Capture the cell that displays the provided text and extract its [x, y] central coordinate. 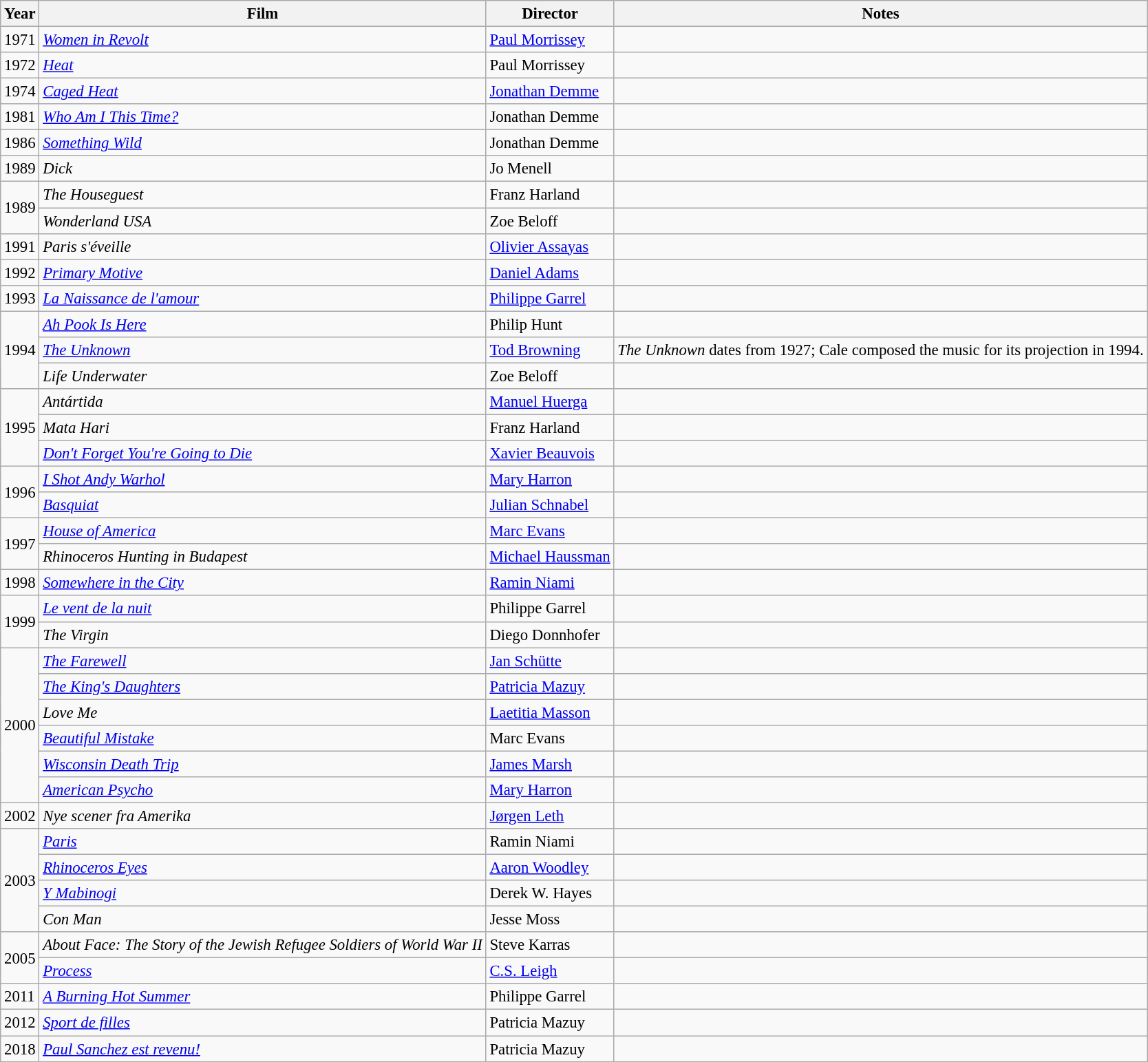
Xavier Beauvois [550, 454]
Director [550, 14]
1986 [20, 143]
Basquiat [263, 505]
Women in Revolt [263, 40]
Rhinoceros Eyes [263, 868]
The Houseguest [263, 195]
Michael Haussman [550, 557]
Jørgen Leth [550, 816]
Heat [263, 65]
Con Man [263, 920]
Diego Donnhofer [550, 635]
The Unknown [263, 350]
Jesse Moss [550, 920]
Year [20, 14]
Paris s'éveille [263, 246]
1999 [20, 622]
Derek W. Hayes [550, 893]
Jo Menell [550, 169]
2005 [20, 958]
Something Wild [263, 143]
1974 [20, 92]
1995 [20, 428]
About Face: The Story of the Jewish Refugee Soldiers of World War II [263, 945]
The Virgin [263, 635]
Who Am I This Time? [263, 117]
Tod Browning [550, 350]
1993 [20, 298]
Antártida [263, 402]
James Marsh [550, 764]
Y Mabinogi [263, 893]
Life Underwater [263, 376]
A Burning Hot Summer [263, 997]
Paul Sanchez est revenu! [263, 1049]
Nye scener fra Amerika [263, 816]
Beautiful Mistake [263, 739]
Love Me [263, 712]
1992 [20, 273]
1991 [20, 246]
Ah Pook Is Here [263, 324]
Jan Schütte [550, 661]
Primary Motive [263, 273]
1981 [20, 117]
The Farewell [263, 661]
Film [263, 14]
Rhinoceros Hunting in Budapest [263, 557]
1997 [20, 544]
Notes [881, 14]
1971 [20, 40]
2003 [20, 880]
Aaron Woodley [550, 868]
1994 [20, 350]
2002 [20, 816]
Philip Hunt [550, 324]
Mata Hari [263, 427]
Laetitia Masson [550, 712]
Olivier Assayas [550, 246]
Somewhere in the City [263, 583]
I Shot Andy Warhol [263, 480]
Julian Schnabel [550, 505]
American Psycho [263, 790]
The Unknown dates from 1927; Cale composed the music for its projection in 1994. [881, 350]
Don't Forget You're Going to Die [263, 454]
2018 [20, 1049]
2012 [20, 1023]
House of America [263, 531]
Wisconsin Death Trip [263, 764]
Dick [263, 169]
Wonderland USA [263, 221]
Caged Heat [263, 92]
La Naissance de l'amour [263, 298]
Manuel Huerga [550, 402]
Daniel Adams [550, 273]
1998 [20, 583]
Le vent de la nuit [263, 609]
2011 [20, 997]
Paris [263, 842]
1996 [20, 493]
The King's Daughters [263, 686]
1972 [20, 65]
C.S. Leigh [550, 971]
Sport de filles [263, 1023]
2000 [20, 725]
Steve Karras [550, 945]
Process [263, 971]
